Output the [x, y] coordinate of the center of the cell containing the given text.  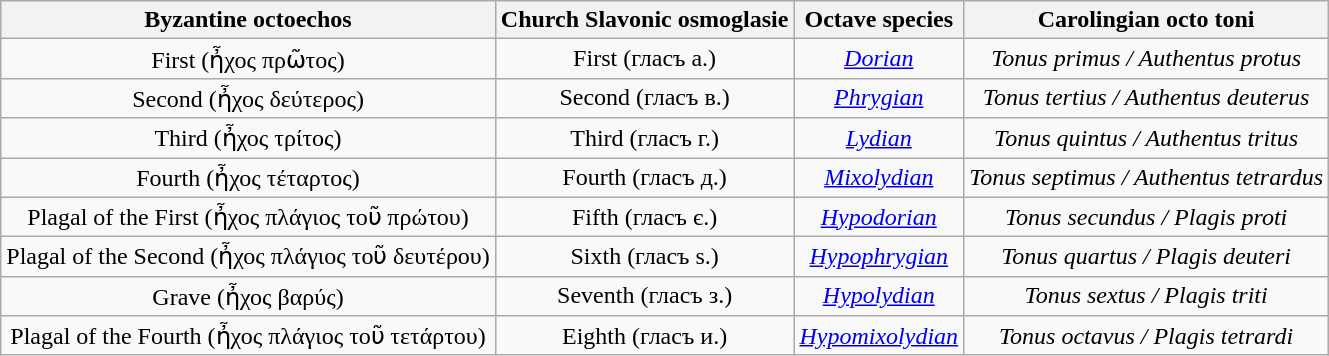
Tonus quintus / Authentus tritus [1146, 138]
Phrygian [879, 98]
Tonus primus / Authentus protus [1146, 59]
Sixth (гласъ ѕ.) [644, 257]
Carolingian octo toni [1146, 20]
Hypodorian [879, 217]
Hypomixolydian [879, 336]
Plagal of the Second (ἦχος πλάγιος τοῦ δευτέρου) [248, 257]
Octave species [879, 20]
First (ἦχος πρῶτος) [248, 59]
Dorian [879, 59]
Church Slavonic osmoglasie [644, 20]
Hypolydian [879, 296]
Tonus sextus / Plagis triti [1146, 296]
Third (гласъ г.) [644, 138]
Fourth (ἦχος τέταρτος) [248, 178]
Seventh (гласъ з.) [644, 296]
Fourth (гласъ д.) [644, 178]
Mixolydian [879, 178]
Grave (ἦχος βαρύς) [248, 296]
Third (ἦχος τρίτος) [248, 138]
Second (гласъ в.) [644, 98]
Tonus octavus / Plagis tetrardi [1146, 336]
Plagal of the Fourth (ἦχος πλάγιος τοῦ τετάρτου) [248, 336]
Hypophrygian [879, 257]
Eighth (гласъ и.) [644, 336]
First (гласъ а.) [644, 59]
Plagal of the First (ἦχος πλάγιος τοῦ πρώτου) [248, 217]
Tonus quartus / Plagis deuteri [1146, 257]
Lydian [879, 138]
Second (ἦχος δεύτερος) [248, 98]
Tonus secundus / Plagis proti [1146, 217]
Tonus septimus / Authentus tetrardus [1146, 178]
Fifth (гласъ є.) [644, 217]
Byzantine octoechos [248, 20]
Tonus tertius / Authentus deuterus [1146, 98]
